Scan for the cell matching the given text and deliver its (X, Y) coordinate at center. 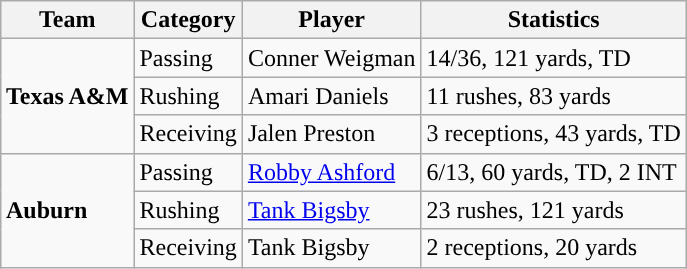
3 receptions, 43 yards, TD (554, 134)
Auburn (67, 210)
Team (67, 20)
Player (332, 20)
Conner Weigman (332, 58)
Statistics (554, 20)
23 rushes, 121 yards (554, 210)
14/36, 121 yards, TD (554, 58)
2 receptions, 20 yards (554, 248)
Texas A&M (67, 96)
Jalen Preston (332, 134)
Amari Daniels (332, 96)
Category (188, 20)
6/13, 60 yards, TD, 2 INT (554, 172)
Robby Ashford (332, 172)
11 rushes, 83 yards (554, 96)
